From the cell containing the given text, extract its center point as [X, Y] coordinate. 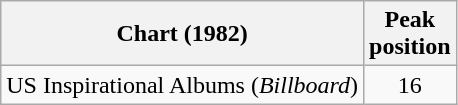
16 [410, 85]
US Inspirational Albums (Billboard) [182, 85]
Chart (1982) [182, 34]
Peakposition [410, 34]
